Return the (X, Y) coordinate for the center point of the cell that contains the specified text.  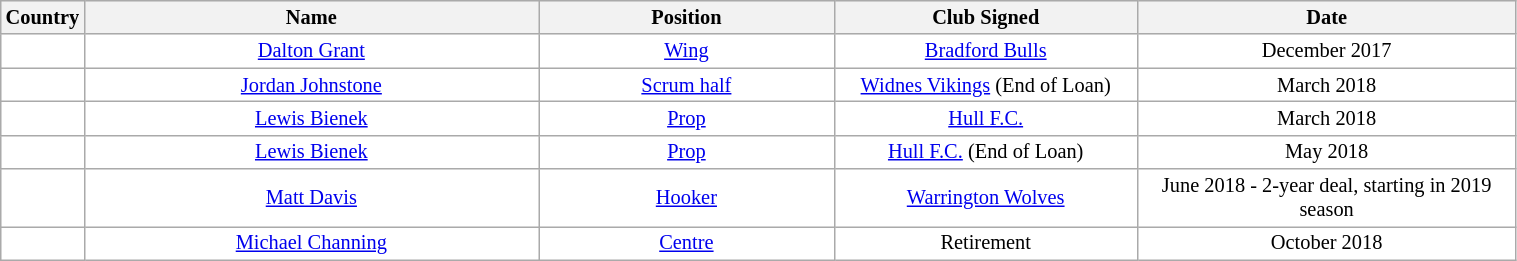
Bradford Bulls (986, 51)
Name (312, 17)
December 2017 (1326, 51)
June 2018 - 2-year deal, starting in 2019 season (1326, 198)
May 2018 (1326, 152)
Position (687, 17)
Matt Davis (312, 198)
Retirement (986, 243)
Wing (687, 51)
Hull F.C. (End of Loan) (986, 152)
October 2018 (1326, 243)
Widnes Vikings (End of Loan) (986, 85)
Centre (687, 243)
Scrum half (687, 85)
Hooker (687, 198)
Jordan Johnstone (312, 85)
Hull F.C. (986, 118)
Date (1326, 17)
Country (42, 17)
Warrington Wolves (986, 198)
Dalton Grant (312, 51)
Michael Channing (312, 243)
Club Signed (986, 17)
